Output the [x, y] coordinate of the center of the cell containing the given text.  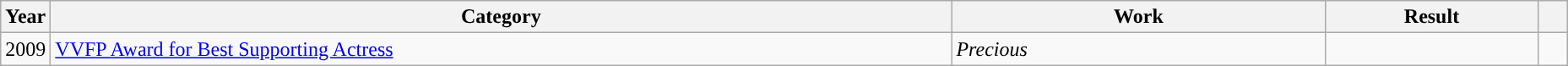
VVFP Award for Best Supporting Actress [502, 49]
2009 [25, 49]
Year [25, 17]
Work [1138, 17]
Result [1432, 17]
Precious [1138, 49]
Category [502, 17]
